Provide the [x, y] coordinate of the cell's center where the given text is located.  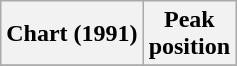
Chart (1991) [72, 34]
Peakposition [189, 34]
